Extract the [x, y] coordinate from the center of the cell holding the provided text.  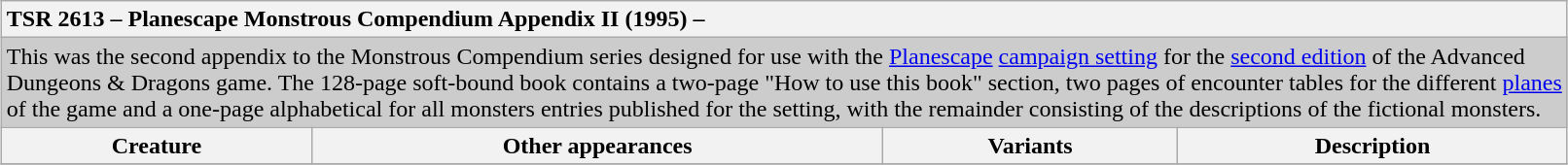
Variants [1029, 146]
Description [1373, 146]
TSR 2613 – Planescape Monstrous Compendium Appendix II (1995) – [784, 19]
Creature [156, 146]
Other appearances [597, 146]
